Determine the [x, y] coordinate at the center of the cell enclosing the given text.  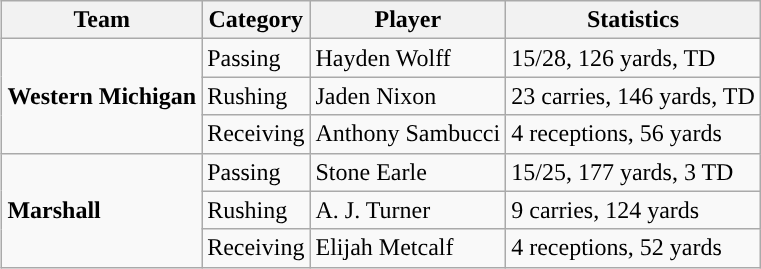
Statistics [634, 20]
Jaden Nixon [408, 96]
15/28, 126 yards, TD [634, 58]
15/25, 177 yards, 3 TD [634, 172]
4 receptions, 52 yards [634, 248]
Hayden Wolff [408, 58]
Elijah Metcalf [408, 248]
A. J. Turner [408, 210]
Stone Earle [408, 172]
Category [256, 20]
Team [102, 20]
4 receptions, 56 yards [634, 134]
Player [408, 20]
Marshall [102, 210]
Western Michigan [102, 96]
9 carries, 124 yards [634, 210]
23 carries, 146 yards, TD [634, 96]
Anthony Sambucci [408, 134]
